Find where the given text appears and provide that cell's center as [X, Y] coordinate. 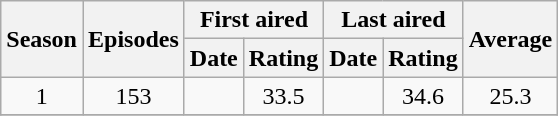
First aired [254, 20]
34.6 [423, 96]
Episodes [133, 39]
25.3 [510, 96]
1 [42, 96]
Average [510, 39]
Last aired [394, 20]
153 [133, 96]
33.5 [283, 96]
Season [42, 39]
